Return [x, y] of the center of cell containing provided text 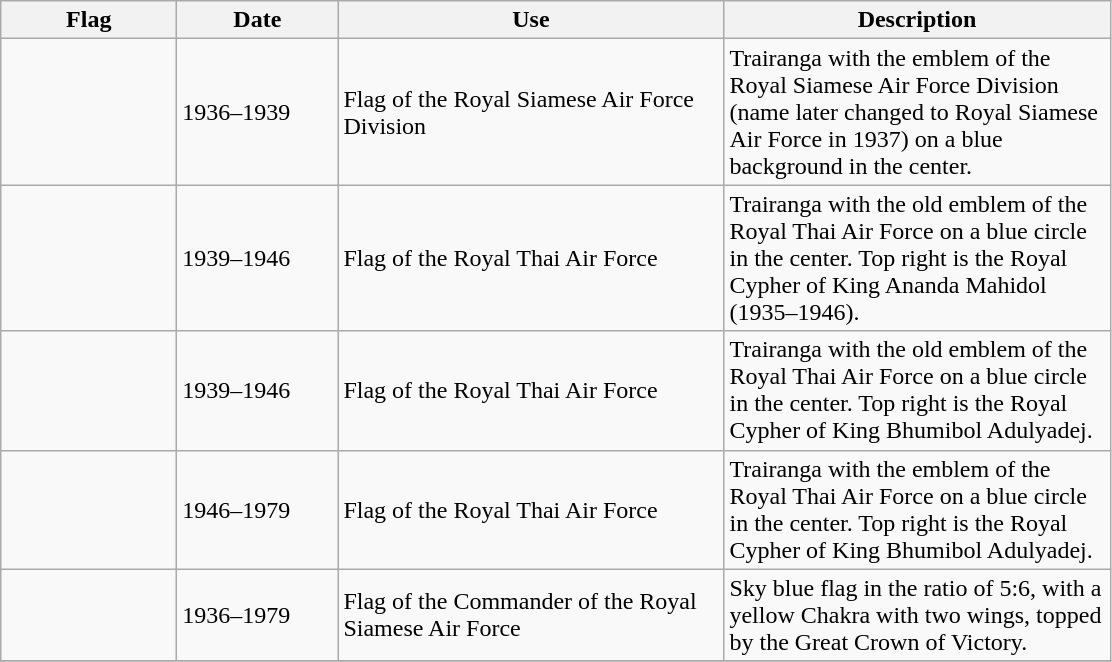
1936–1939 [258, 112]
Date [258, 20]
Flag of the Commander of the Royal Siamese Air Force [531, 615]
Use [531, 20]
Sky blue flag in the ratio of 5:6, with a yellow Chakra with two wings, topped by the Great Crown of Victory. [917, 615]
1936–1979 [258, 615]
1946–1979 [258, 510]
Flag of the Royal Siamese Air Force Division [531, 112]
Flag [89, 20]
Trairanga with the old emblem of the Royal Thai Air Force on a blue circle in the center. Top right is the Royal Cypher of King Bhumibol Adulyadej. [917, 390]
Trairanga with the emblem of the Royal Thai Air Force on a blue circle in the center. Top right is the Royal Cypher of King Bhumibol Adulyadej. [917, 510]
Description [917, 20]
